Search for the cell housing the specified text and yield its (X, Y) center coordinate. 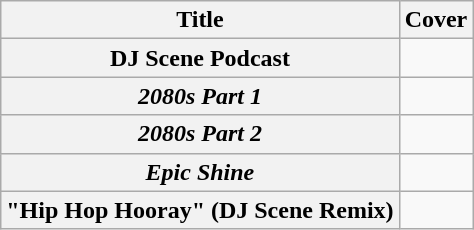
Cover (436, 20)
2080s Part 1 (200, 96)
Epic Shine (200, 172)
DJ Scene Podcast (200, 58)
"Hip Hop Hooray" (DJ Scene Remix) (200, 210)
Title (200, 20)
2080s Part 2 (200, 134)
